Identify which cell holds the provided text, then report its [X, Y] central coordinate. 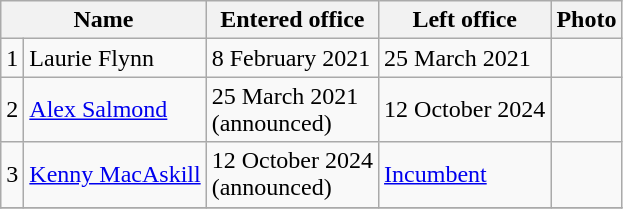
Left office [465, 20]
3 [12, 174]
8 February 2021 [292, 58]
Kenny MacAskill [115, 174]
Name [104, 20]
Incumbent [465, 174]
Laurie Flynn [115, 58]
12 October 2024(announced) [292, 174]
25 March 2021 [465, 58]
Entered office [292, 20]
12 October 2024 [465, 110]
Photo [586, 20]
Alex Salmond [115, 110]
2 [12, 110]
25 March 2021(announced) [292, 110]
1 [12, 58]
